Capture the cell that displays the provided text and extract its [X, Y] central coordinate. 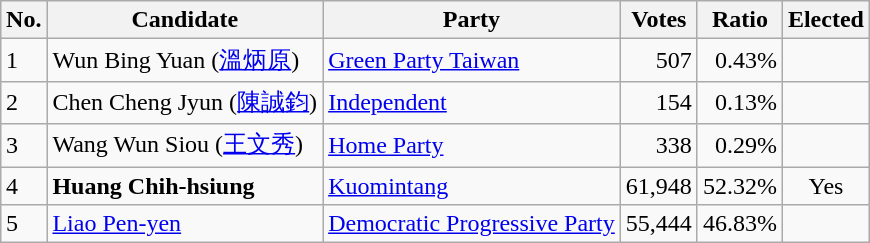
Elected [826, 20]
Huang Chih-hsiung [185, 185]
0.43% [740, 60]
2 [24, 102]
Votes [658, 20]
46.83% [740, 224]
154 [658, 102]
Liao Pen-yen [185, 224]
Chen Cheng Jyun (陳誠鈞) [185, 102]
5 [24, 224]
No. [24, 20]
52.32% [740, 185]
61,948 [658, 185]
Independent [472, 102]
338 [658, 146]
Ratio [740, 20]
507 [658, 60]
Wun Bing Yuan (溫炳原) [185, 60]
3 [24, 146]
1 [24, 60]
Wang Wun Siou (王文秀) [185, 146]
0.29% [740, 146]
Democratic Progressive Party [472, 224]
4 [24, 185]
0.13% [740, 102]
Party [472, 20]
Kuomintang [472, 185]
Yes [826, 185]
Home Party [472, 146]
55,444 [658, 224]
Candidate [185, 20]
Green Party Taiwan [472, 60]
